Search for the cell housing the specified text and yield its [X, Y] center coordinate. 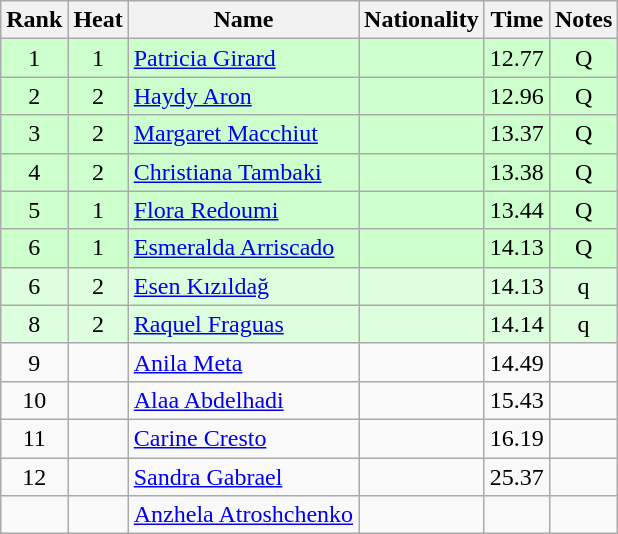
15.43 [516, 400]
Rank [34, 20]
Nationality [422, 20]
Margaret Macchiut [243, 134]
5 [34, 210]
Esmeralda Arriscado [243, 248]
Time [516, 20]
12.96 [516, 96]
13.44 [516, 210]
14.14 [516, 324]
14.49 [516, 362]
12 [34, 477]
11 [34, 438]
25.37 [516, 477]
Notes [583, 20]
12.77 [516, 58]
Christiana Tambaki [243, 172]
Anila Meta [243, 362]
Carine Cresto [243, 438]
13.38 [516, 172]
Esen Kızıldağ [243, 286]
Heat [98, 20]
10 [34, 400]
8 [34, 324]
Haydy Aron [243, 96]
Alaa Abdelhadi [243, 400]
Sandra Gabrael [243, 477]
9 [34, 362]
Raquel Fraguas [243, 324]
Anzhela Atroshchenko [243, 515]
16.19 [516, 438]
Patricia Girard [243, 58]
Name [243, 20]
4 [34, 172]
13.37 [516, 134]
Flora Redoumi [243, 210]
3 [34, 134]
